Search for the cell housing the specified text and yield its (X, Y) center coordinate. 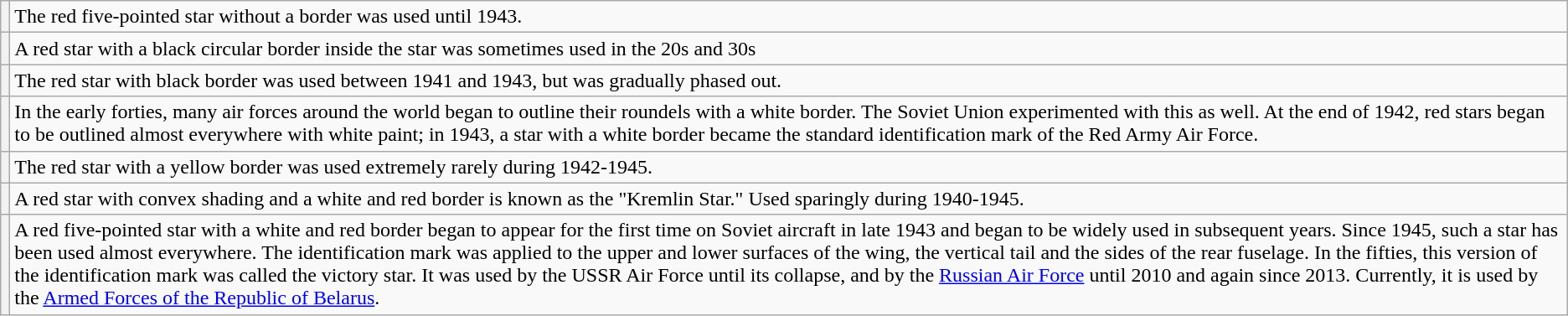
The red star with a yellow border was used extremely rarely during 1942-1945. (789, 167)
A red star with convex shading and a white and red border is known as the "Kremlin Star." Used sparingly during 1940-1945. (789, 199)
The red star with black border was used between 1941 and 1943, but was gradually phased out. (789, 80)
The red five-pointed star without a border was used until 1943. (789, 17)
A red star with a black circular border inside the star was sometimes used in the 20s and 30s (789, 49)
